Find where the given text appears and provide that cell's center as [x, y] coordinate. 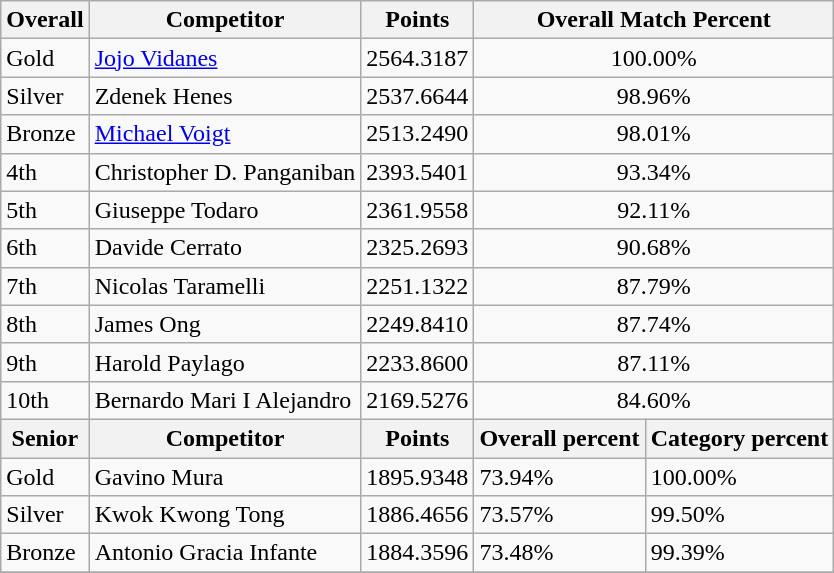
73.57% [560, 515]
87.11% [654, 362]
98.01% [654, 134]
2249.8410 [418, 324]
73.94% [560, 477]
Zdenek Henes [225, 96]
8th [45, 324]
2361.9558 [418, 210]
4th [45, 172]
Overall [45, 20]
Jojo Vidanes [225, 58]
Category percent [740, 438]
Kwok Kwong Tong [225, 515]
87.74% [654, 324]
92.11% [654, 210]
98.96% [654, 96]
Bernardo Mari I Alejandro [225, 400]
6th [45, 248]
87.79% [654, 286]
Harold Paylago [225, 362]
Michael Voigt [225, 134]
Nicolas Taramelli [225, 286]
Davide Cerrato [225, 248]
2169.5276 [418, 400]
Giuseppe Todaro [225, 210]
2564.3187 [418, 58]
73.48% [560, 553]
2537.6644 [418, 96]
Gavino Mura [225, 477]
99.39% [740, 553]
James Ong [225, 324]
Christopher D. Panganiban [225, 172]
2513.2490 [418, 134]
2233.8600 [418, 362]
2325.2693 [418, 248]
2251.1322 [418, 286]
Overall Match Percent [654, 20]
99.50% [740, 515]
10th [45, 400]
1886.4656 [418, 515]
1895.9348 [418, 477]
9th [45, 362]
2393.5401 [418, 172]
7th [45, 286]
90.68% [654, 248]
1884.3596 [418, 553]
Senior [45, 438]
Antonio Gracia Infante [225, 553]
Overall percent [560, 438]
84.60% [654, 400]
93.34% [654, 172]
5th [45, 210]
